From the cell containing the given text, extract its center point as (X, Y) coordinate. 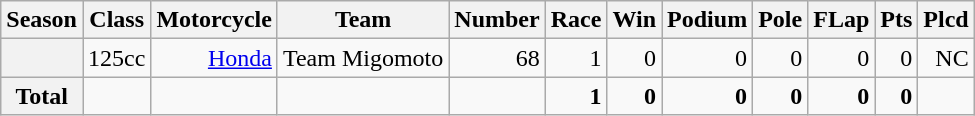
Number (497, 20)
Pole (780, 20)
125cc (116, 58)
NC (946, 58)
Team (362, 20)
Race (576, 20)
Podium (708, 20)
Honda (214, 58)
Win (634, 20)
Pts (896, 20)
FLap (842, 20)
Motorcycle (214, 20)
Team Migomoto (362, 58)
68 (497, 58)
Total (42, 96)
Season (42, 20)
Class (116, 20)
Plcd (946, 20)
